Find where the given text appears and provide that cell's center as [X, Y] coordinate. 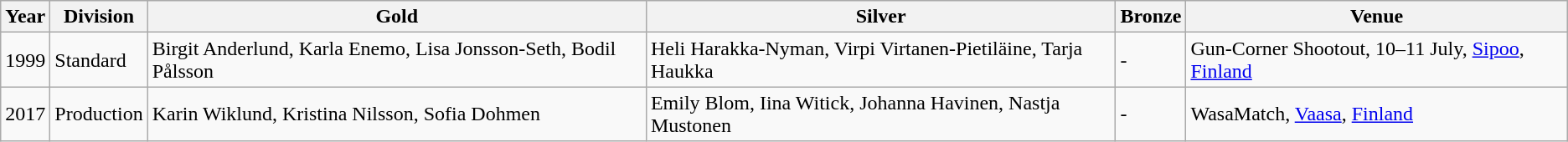
Division [99, 17]
Heli Harakka-Nyman, Virpi Virtanen-Pietiläine, Tarja Haukka [881, 60]
Venue [1377, 17]
Bronze [1151, 17]
1999 [25, 60]
Production [99, 114]
Year [25, 17]
Gold [397, 17]
Standard [99, 60]
WasaMatch, Vaasa, Finland [1377, 114]
Karin Wiklund, Kristina Nilsson, Sofia Dohmen [397, 114]
Silver [881, 17]
Emily Blom, Iina Witick, Johanna Havinen, Nastja Mustonen [881, 114]
Gun-Corner Shootout, 10–11 July, Sipoo, Finland [1377, 60]
2017 [25, 114]
Birgit Anderlund, Karla Enemo, Lisa Jonsson-Seth, Bodil Pålsson [397, 60]
